Determine the [X, Y] coordinate at the center of the cell enclosing the given text.  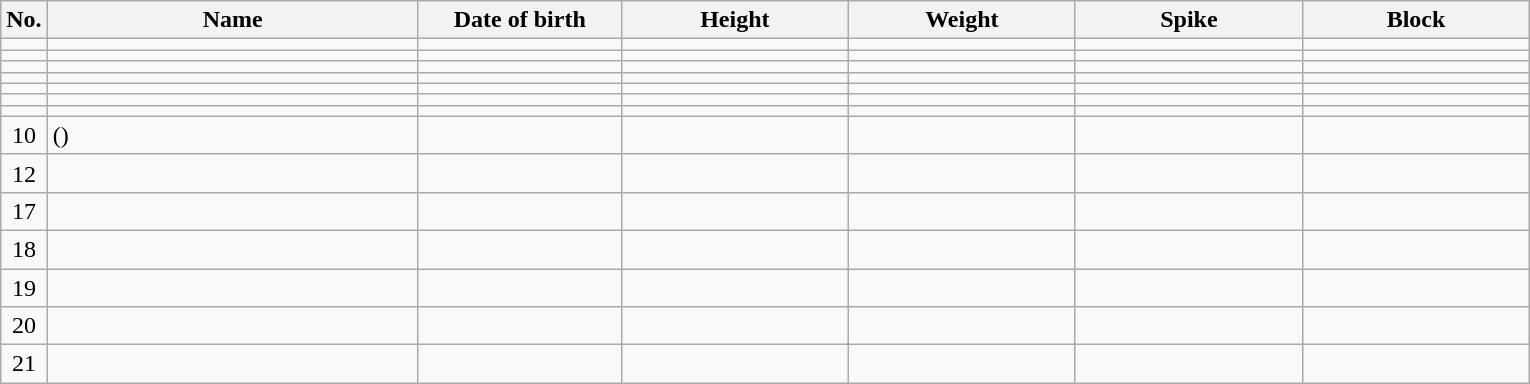
Spike [1188, 20]
18 [24, 249]
10 [24, 135]
Height [734, 20]
No. [24, 20]
Block [1416, 20]
() [232, 135]
12 [24, 173]
21 [24, 364]
19 [24, 287]
Date of birth [520, 20]
Weight [962, 20]
20 [24, 326]
Name [232, 20]
17 [24, 211]
